Output the (x, y) coordinate of the center of the cell containing the given text.  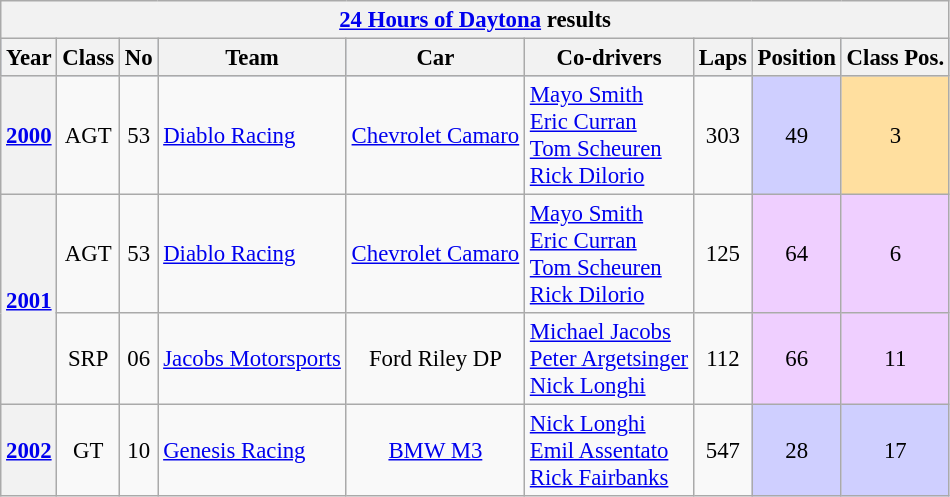
2002 (29, 451)
Ford Riley DP (435, 359)
28 (796, 451)
Nick Longhi Emil Assentato Rick Fairbanks (610, 451)
06 (138, 359)
547 (722, 451)
49 (796, 136)
64 (796, 254)
17 (895, 451)
2001 (29, 300)
6 (895, 254)
Co-drivers (610, 58)
SRP (88, 359)
112 (722, 359)
GT (88, 451)
Year (29, 58)
Genesis Racing (252, 451)
10 (138, 451)
Class (88, 58)
11 (895, 359)
66 (796, 359)
No (138, 58)
Michael Jacobs Peter Argetsinger Nick Longhi (610, 359)
BMW M3 (435, 451)
Class Pos. (895, 58)
2000 (29, 136)
303 (722, 136)
Jacobs Motorsports (252, 359)
125 (722, 254)
Position (796, 58)
Team (252, 58)
Laps (722, 58)
Car (435, 58)
24 Hours of Daytona results (476, 20)
3 (895, 136)
